Output the (x, y) coordinate of the center of the cell containing the given text.  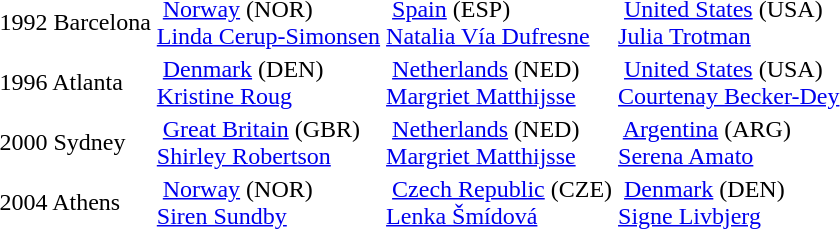
Great Britain (GBR)Shirley Robertson (268, 142)
Denmark (DEN)Kristine Roug (268, 82)
